Return the [x, y] coordinate for the center point of the cell that contains the specified text.  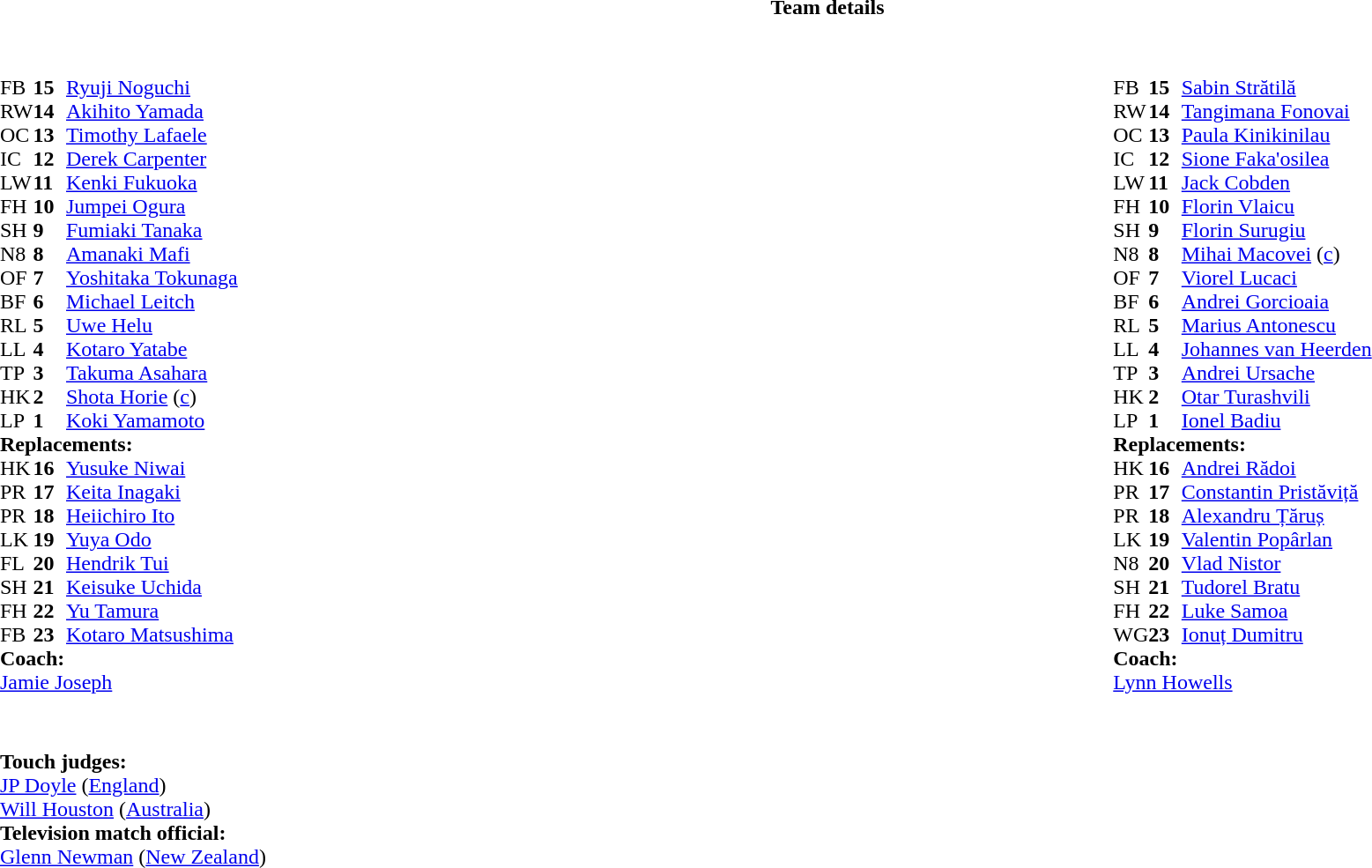
Andrei Rădoi [1277, 469]
Jamie Joseph [119, 682]
Mihai Macovei (c) [1277, 254]
Michael Leitch [152, 301]
Takuma Asahara [152, 374]
WG [1131, 634]
Tudorel Bratu [1277, 587]
Koki Yamamoto [152, 421]
Derek Carpenter [152, 159]
Vlad Nistor [1277, 564]
Florin Surugiu [1277, 231]
Tangimana Fonovai [1277, 111]
Keisuke Uchida [152, 587]
Andrei Ursache [1277, 374]
Sione Faka'osilea [1277, 159]
Kotaro Yatabe [152, 349]
Paula Kinikinilau [1277, 136]
Kenki Fukuoka [152, 183]
FL [17, 564]
Alexandru Țăruș [1277, 516]
Andrei Gorcioaia [1277, 301]
Kotaro Matsushima [152, 634]
Johannes van Heerden [1277, 349]
Yusuke Niwai [152, 469]
Timothy Lafaele [152, 136]
Ionuț Dumitru [1277, 634]
Florin Vlaicu [1277, 206]
Keita Inagaki [152, 492]
Jumpei Ogura [152, 206]
Shota Horie (c) [152, 397]
Lynn Howells [1242, 682]
Sabin Strătilă [1277, 88]
Marius Antonescu [1277, 326]
Valentin Popârlan [1277, 539]
Fumiaki Tanaka [152, 231]
Hendrik Tui [152, 564]
Yuya Odo [152, 539]
Viorel Lucaci [1277, 278]
Jack Cobden [1277, 183]
Constantin Pristăviță [1277, 492]
Ionel Badiu [1277, 421]
Yoshitaka Tokunaga [152, 278]
Yu Tamura [152, 612]
Heiichiro Ito [152, 516]
Akihito Yamada [152, 111]
Uwe Helu [152, 326]
Otar Turashvili [1277, 397]
Ryuji Noguchi [152, 88]
Luke Samoa [1277, 612]
Amanaki Mafi [152, 254]
